Scan for the cell matching the given text and deliver its (x, y) coordinate at center. 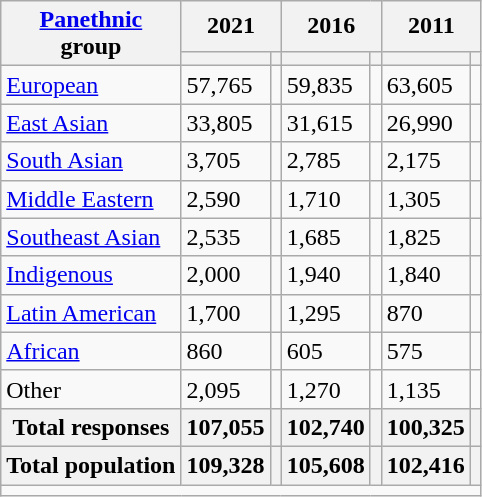
1,840 (426, 275)
1,710 (326, 199)
2011 (431, 26)
605 (326, 351)
Latin American (91, 313)
1,685 (326, 237)
31,615 (326, 123)
63,605 (426, 85)
Indigenous (91, 275)
1,270 (326, 389)
Total responses (91, 427)
East Asian (91, 123)
Southeast Asian (91, 237)
100,325 (426, 427)
107,055 (226, 427)
2,590 (226, 199)
1,700 (226, 313)
Total population (91, 465)
2021 (231, 26)
2,095 (226, 389)
2,000 (226, 275)
European (91, 85)
575 (426, 351)
Panethnicgroup (91, 34)
59,835 (326, 85)
102,416 (426, 465)
1,135 (426, 389)
1,305 (426, 199)
1,940 (326, 275)
2,785 (326, 161)
South Asian (91, 161)
1,295 (326, 313)
Other (91, 389)
Middle Eastern (91, 199)
102,740 (326, 427)
3,705 (226, 161)
1,825 (426, 237)
105,608 (326, 465)
860 (226, 351)
2016 (331, 26)
2,175 (426, 161)
870 (426, 313)
African (91, 351)
33,805 (226, 123)
2,535 (226, 237)
109,328 (226, 465)
26,990 (426, 123)
57,765 (226, 85)
